Capture the cell that displays the provided text and extract its [x, y] central coordinate. 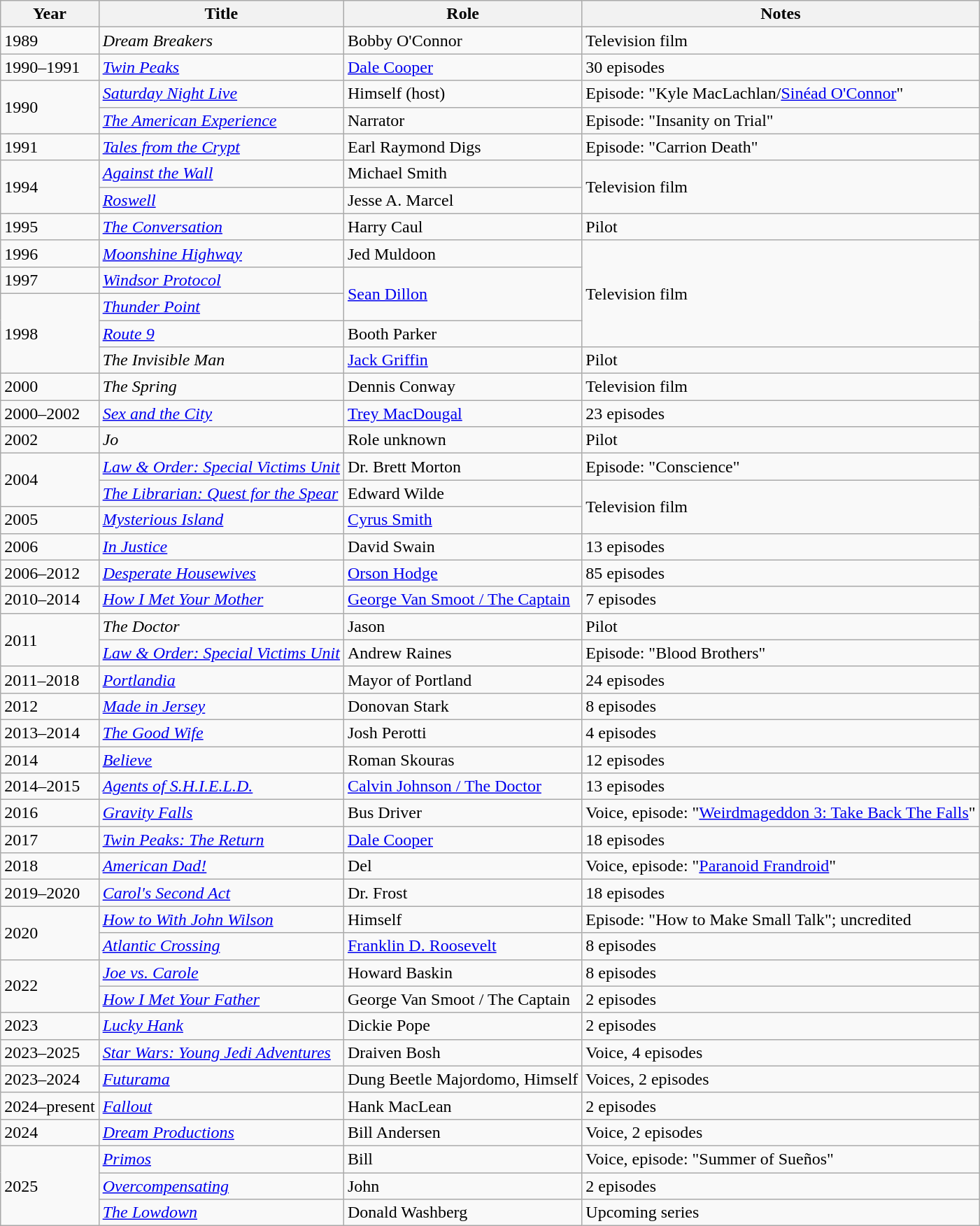
Jason [462, 626]
1990 [50, 107]
Voice, 4 episodes [781, 1052]
American Dad! [221, 866]
Howard Baskin [462, 973]
2014 [50, 759]
Andrew Raines [462, 653]
Role [462, 14]
The Invisible Man [221, 360]
12 episodes [781, 759]
Thunder Point [221, 306]
2018 [50, 866]
2024 [50, 1132]
Episode: "Blood Brothers" [781, 653]
4 episodes [781, 733]
Himself [462, 919]
Overcompensating [221, 1186]
Twin Peaks [221, 67]
Desperate Housewives [221, 573]
Carol's Second Act [221, 893]
Jack Griffin [462, 360]
Notes [781, 14]
1994 [50, 187]
Dennis Conway [462, 387]
2010–2014 [50, 600]
Bill [462, 1159]
7 episodes [781, 600]
1998 [50, 333]
Himself (host) [462, 94]
24 episodes [781, 679]
Agents of S.H.I.E.L.D. [221, 787]
Episode: "Insanity on Trial" [781, 120]
How to With John Wilson [221, 919]
Primos [221, 1159]
Dr. Brett Morton [462, 467]
Episode: "Carrion Death" [781, 147]
2023 [50, 1026]
1991 [50, 147]
Episode: "Kyle MacLachlan/Sinéad O'Connor" [781, 94]
Voice, 2 episodes [781, 1132]
Role unknown [462, 440]
2011 [50, 640]
2002 [50, 440]
Calvin Johnson / The Doctor [462, 787]
Episode: "How to Make Small Talk"; uncredited [781, 919]
Mysterious Island [221, 520]
Sex and the City [221, 414]
Jo [221, 440]
Narrator [462, 120]
2024–present [50, 1106]
Donovan Stark [462, 706]
Dream Breakers [221, 41]
The Conversation [221, 227]
Roswell [221, 200]
Bobby O'Connor [462, 41]
2023–2025 [50, 1052]
30 episodes [781, 67]
Against the Wall [221, 174]
Title [221, 14]
How I Met Your Father [221, 999]
The Lowdown [221, 1213]
Joe vs. Carole [221, 973]
1997 [50, 280]
The Good Wife [221, 733]
Tales from the Crypt [221, 147]
Dickie Pope [462, 1026]
2014–2015 [50, 787]
Booth Parker [462, 334]
Bus Driver [462, 813]
2022 [50, 986]
1996 [50, 253]
Jesse A. Marcel [462, 200]
Saturday Night Live [221, 94]
Sean Dillon [462, 293]
Del [462, 866]
2017 [50, 840]
Windsor Protocol [221, 280]
Portlandia [221, 679]
Year [50, 14]
Upcoming series [781, 1213]
Gravity Falls [221, 813]
The Librarian: Quest for the Spear [221, 493]
Michael Smith [462, 174]
Voices, 2 episodes [781, 1079]
Star Wars: Young Jedi Adventures [221, 1052]
The Doctor [221, 626]
The American Experience [221, 120]
2006 [50, 547]
2020 [50, 933]
Voice, episode: "Weirdmageddon 3: Take Back The Falls" [781, 813]
2005 [50, 520]
Voice, episode: "Summer of Sueños" [781, 1159]
Atlantic Crossing [221, 946]
Twin Peaks: The Return [221, 840]
Josh Perotti [462, 733]
In Justice [221, 547]
Bill Andersen [462, 1132]
2006–2012 [50, 573]
Moonshine Highway [221, 253]
Roman Skouras [462, 759]
2011–2018 [50, 679]
Futurama [221, 1079]
2004 [50, 480]
Harry Caul [462, 227]
Draiven Bosh [462, 1052]
Orson Hodge [462, 573]
Dung Beetle Majordomo, Himself [462, 1079]
Dr. Frost [462, 893]
The Spring [221, 387]
23 episodes [781, 414]
Dream Productions [221, 1132]
David Swain [462, 547]
Trey MacDougal [462, 414]
Earl Raymond Digs [462, 147]
2000 [50, 387]
2023–2024 [50, 1079]
Lucky Hank [221, 1026]
1990–1991 [50, 67]
Hank MacLean [462, 1106]
Cyrus Smith [462, 520]
Episode: "Conscience" [781, 467]
2012 [50, 706]
Edward Wilde [462, 493]
1995 [50, 227]
Franklin D. Roosevelt [462, 946]
Route 9 [221, 334]
How I Met Your Mother [221, 600]
1989 [50, 41]
Believe [221, 759]
Fallout [221, 1106]
85 episodes [781, 573]
Donald Washberg [462, 1213]
Made in Jersey [221, 706]
2013–2014 [50, 733]
2019–2020 [50, 893]
2000–2002 [50, 414]
Mayor of Portland [462, 679]
2016 [50, 813]
Voice, episode: "Paranoid Frandroid" [781, 866]
Jed Muldoon [462, 253]
2025 [50, 1185]
John [462, 1186]
